Detect which cell encompasses the target text, then output its [x, y] center coordinate. 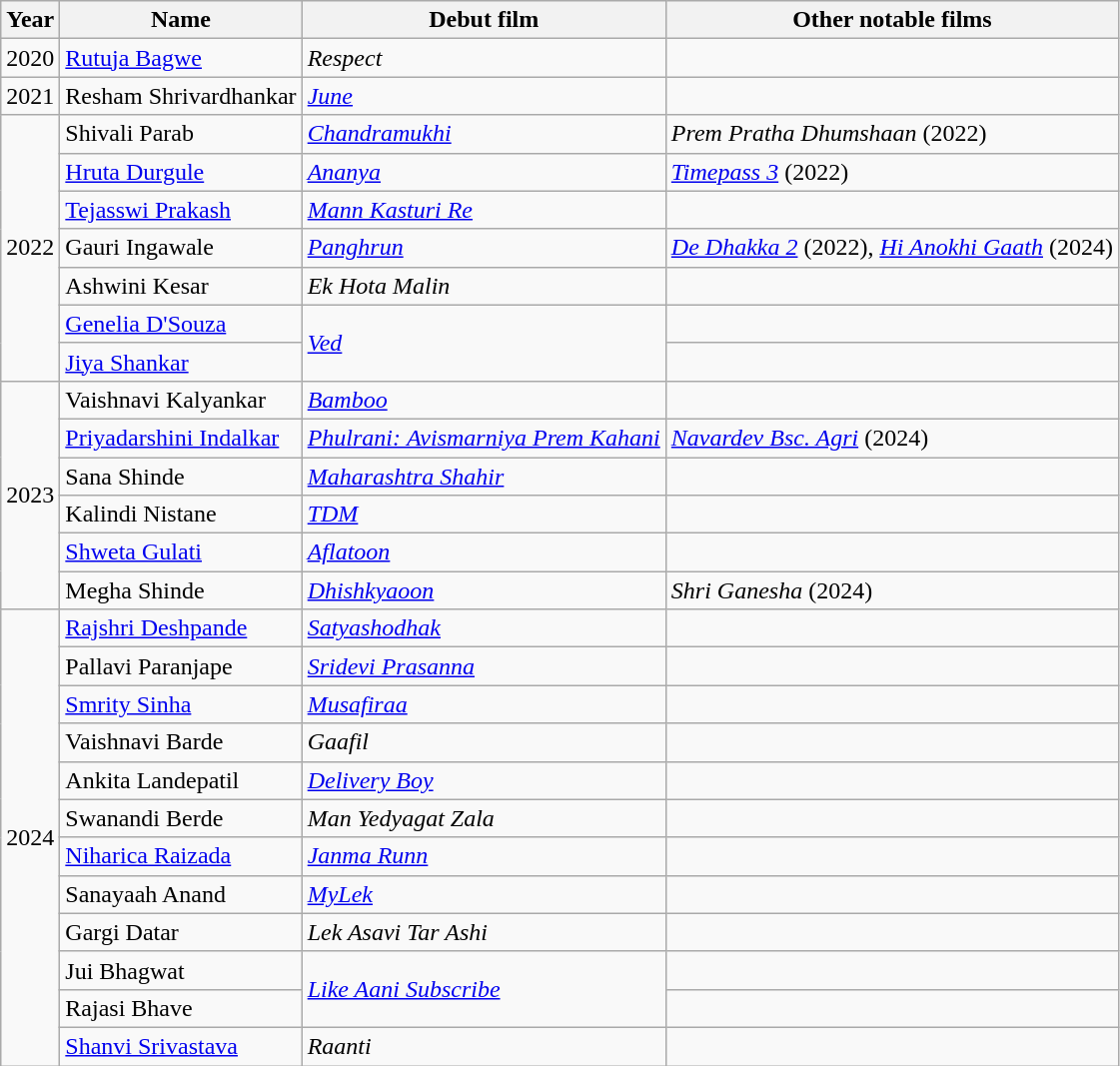
Debut film [484, 20]
Vaishnavi Kalyankar [181, 400]
Panghrun [484, 248]
2022 [30, 248]
Megha Shinde [181, 590]
Kalindi Nistane [181, 515]
Gauri Ingawale [181, 248]
Sanayaah Anand [181, 894]
June [484, 96]
Sana Shinde [181, 477]
Tejasswi Prakash [181, 210]
Phulrani: Avismarniya Prem Kahani [484, 438]
Year [30, 20]
2020 [30, 58]
2021 [30, 96]
2023 [30, 495]
Man Yedyagat Zala [484, 818]
Shivali Parab [181, 134]
Shri Ganesha (2024) [891, 590]
MyLek [484, 894]
De Dhakka 2 (2022), Hi Anokhi Gaath (2024) [891, 248]
Respect [484, 58]
Maharashtra Shahir [484, 477]
Sridevi Prasanna [484, 666]
Aflatoon [484, 552]
Hruta Durgule [181, 172]
Name [181, 20]
Navardev Bsc. Agri (2024) [891, 438]
Chandramukhi [484, 134]
Genelia D'Souza [181, 324]
Gargi Datar [181, 932]
Gaafil [484, 742]
Satyashodhak [484, 628]
Jiya Shankar [181, 362]
Like Aani Subscribe [484, 989]
Ved [484, 343]
Resham Shrivardhankar [181, 96]
Mann Kasturi Re [484, 210]
Musafiraa [484, 704]
TDM [484, 515]
Swanandi Berde [181, 818]
Raanti [484, 1046]
Bamboo [484, 400]
Smrity Sinha [181, 704]
Ankita Landepatil [181, 780]
Rajasi Bhave [181, 1008]
Niharica Raizada [181, 856]
Shweta Gulati [181, 552]
Janma Runn [484, 856]
Rajshri Deshpande [181, 628]
Prem Pratha Dhumshaan (2022) [891, 134]
Shanvi Srivastava [181, 1046]
Delivery Boy [484, 780]
Timepass 3 (2022) [891, 172]
Vaishnavi Barde [181, 742]
Rutuja Bagwe [181, 58]
Pallavi Paranjape [181, 666]
2024 [30, 837]
Ek Hota Malin [484, 286]
Priyadarshini Indalkar [181, 438]
Ashwini Kesar [181, 286]
Lek Asavi Tar Ashi [484, 932]
Jui Bhagwat [181, 970]
Ananya [484, 172]
Other notable films [891, 20]
Dhishkyaoon [484, 590]
